Identify which cell holds the provided text, then report its (x, y) central coordinate. 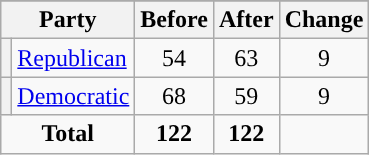
Democratic (74, 96)
Total (68, 134)
54 (174, 58)
Change (324, 20)
68 (174, 96)
After (246, 20)
63 (246, 58)
Party (68, 20)
Republican (74, 58)
Before (174, 20)
59 (246, 96)
